For the text-containing cell, return its midpoint in (x, y) coordinate format. 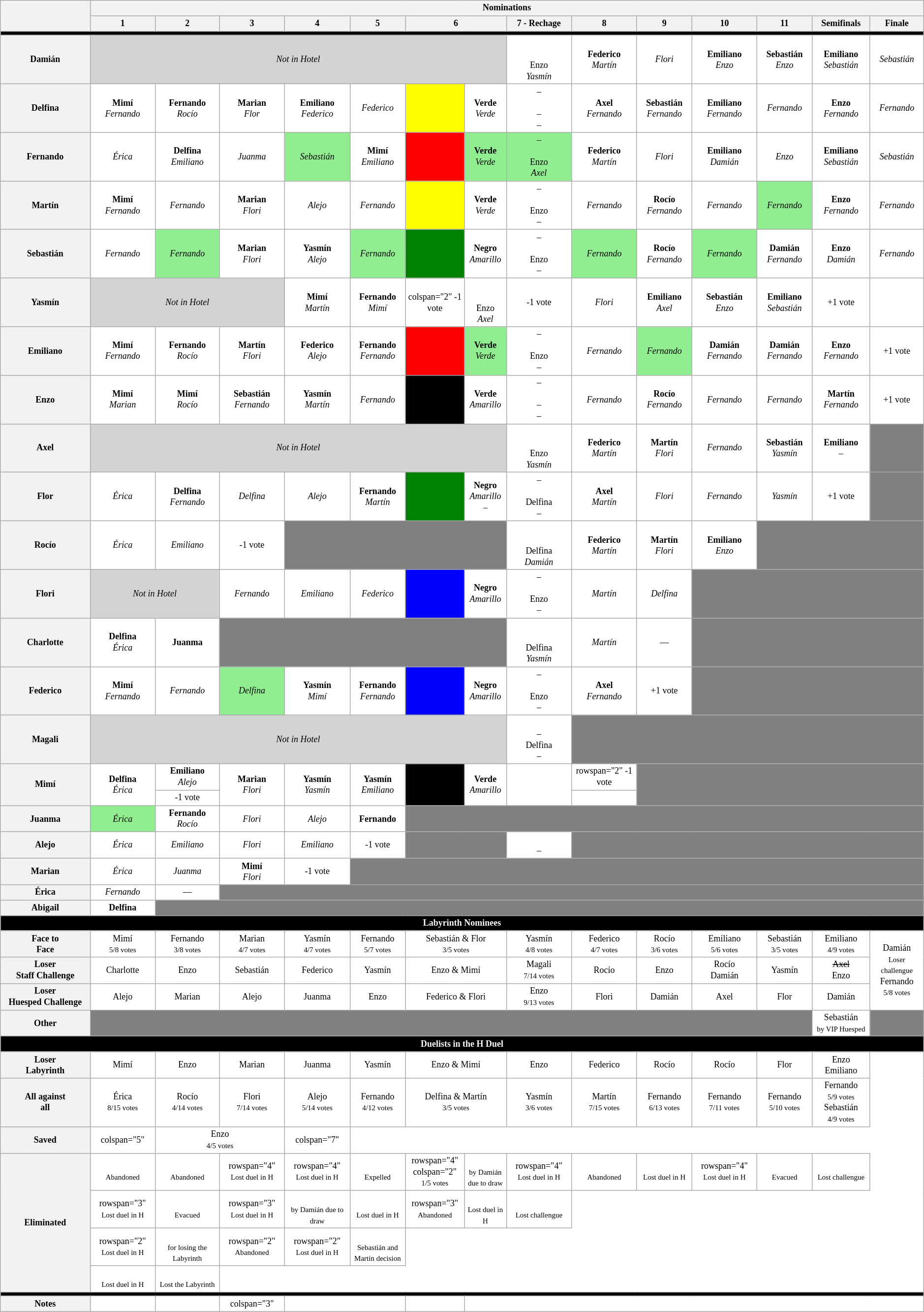
Fernando5/7 votes (378, 944)
EmilianoAxel (664, 302)
–EnzoAxel (539, 156)
colspan="2" -1 vote (435, 302)
Federico4/7 votes (604, 944)
EmilianoFernando (724, 108)
Emiliano– (841, 448)
YasmínAlejo (317, 254)
DelfinaYasmín (539, 643)
9 (664, 24)
5 (378, 24)
Emiliano4/9 votes (841, 944)
rowspan="2" Abandoned (252, 1247)
rowspan="2" -1 vote (604, 777)
SebastiánYasmín (785, 448)
RocíoDamián (724, 970)
Fernando3/8 votes (187, 944)
7 - Rechage (539, 24)
EnzoEmiliano (841, 1065)
3 (252, 24)
Martín7/15 votes (604, 1102)
Emiliano5/6 votes (724, 944)
Sebastián & Flor3/5 votes (456, 944)
colspan="5" (123, 1140)
FernandoMimí (378, 302)
MartínFernando (841, 400)
colspan="3" (252, 1304)
Finale (896, 24)
YasmínYasmín (317, 784)
Fernando6/13 votes (664, 1102)
for losing the Labyrinth (187, 1247)
Sebastián3/5 votes (785, 944)
Yasmín3/6 votes (539, 1102)
EnzoDamián (841, 254)
Face toFace (45, 944)
Notes (45, 1304)
AxelMartín (604, 497)
FernandoMartín (378, 497)
– (539, 845)
MimíMarian (123, 400)
Other (45, 1023)
Flori7/14 votes (252, 1102)
Nominations (507, 8)
Labyrinth Nominees (462, 923)
2 (187, 24)
YasmínMartín (317, 400)
EmilianoDamián (724, 156)
DamiánLoser challengueFernando5/8 votes (896, 970)
Magali7/14 votes (539, 970)
EnzoAxel (485, 302)
Marian4/7 votes (252, 944)
FedericoAlejo (317, 351)
11 (785, 24)
Sebastián and Martín decision (378, 1247)
Magali (45, 739)
4 (317, 24)
EmilianoFederico (317, 108)
Lost the Labyrinth (187, 1279)
MimíFlori (252, 872)
Enzo4/5 votes (220, 1140)
All againstall (45, 1102)
Yasmín4/8 votes (539, 944)
Enzo9/13 votes (539, 997)
Delfina & Martín3/5 votes (456, 1102)
Saved (45, 1140)
Federico & Flori (456, 997)
MimíRocío (187, 400)
colspan="7" (317, 1140)
Fernando4/12 votes (378, 1102)
Fernando5/10 votes (785, 1102)
LoserHuesped Challenge (45, 997)
Yasmín4/7 votes (317, 944)
DelfinaFernando (187, 497)
Mimí5/8 votes (123, 944)
rowspan="4" colspan="2" 1/5 votes (435, 1172)
MimíEmiliano (378, 156)
Expelled (378, 1172)
AxelEnzo (841, 970)
Semifinals (841, 24)
Eliminated (45, 1222)
Sebastiánby VIP Huesped (841, 1023)
YasmínMimí (317, 691)
Rocío3/6 votes (664, 944)
MimíMartín (317, 302)
1 (123, 24)
8 (604, 24)
Abigail (45, 907)
Alejo5/14 votes (317, 1102)
LoserStaff Challenge (45, 970)
MarianFlor (252, 108)
Érica8/15 votes (123, 1102)
Rocío4/14 votes (187, 1102)
rowspan="3" Abandoned (435, 1209)
LoserLabyrinth (45, 1065)
DelfinaEmiliano (187, 156)
6 (456, 24)
Fernando5/9 votesSebastián4/9 votes (841, 1102)
YasmínEmiliano (378, 784)
Duelists in the H Duel (462, 1044)
Fernando7/11 votes (724, 1102)
EmilianoAlejo (187, 777)
NegroAmarillo– (485, 497)
10 (724, 24)
DelfinaDamián (539, 545)
